Output the (X, Y) coordinate of the center of the cell containing the given text.  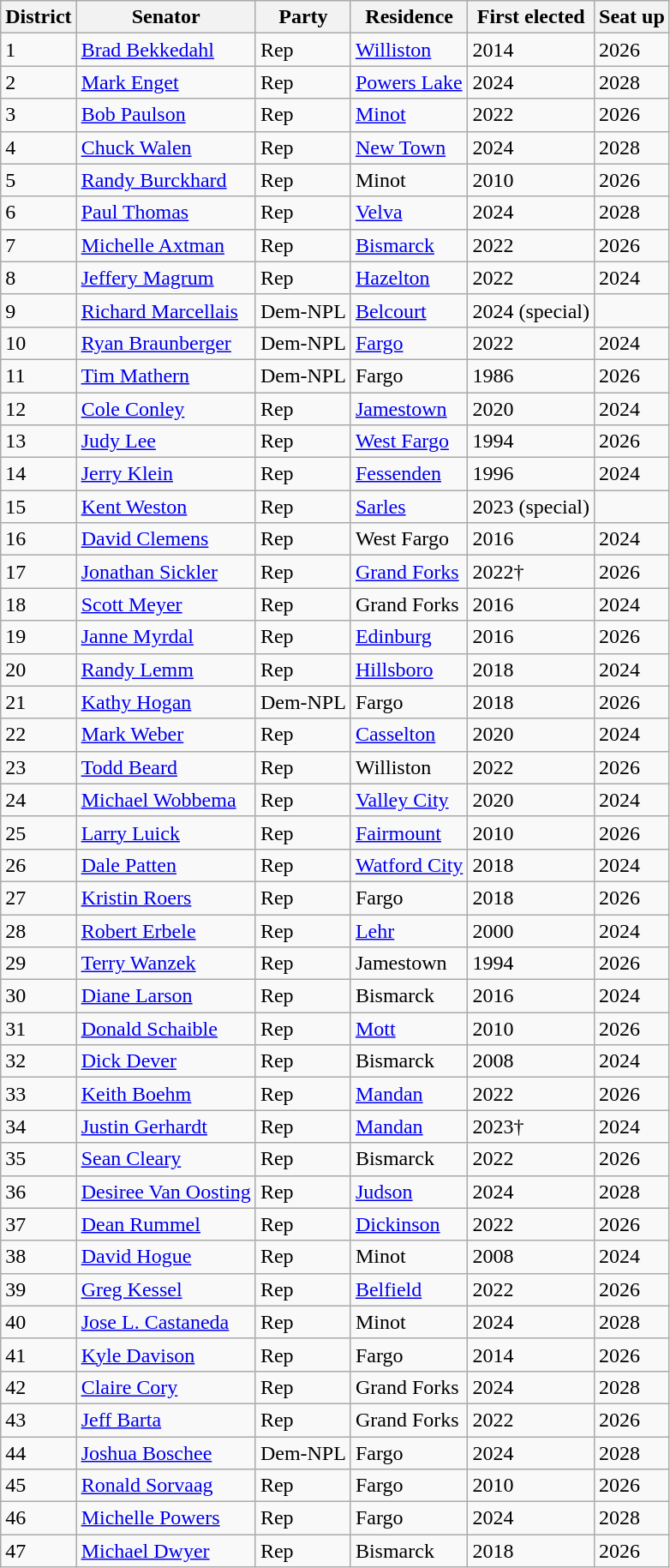
Jose L. Castaneda (166, 1322)
Dean Rummel (166, 1224)
35 (39, 1159)
David Clemens (166, 539)
36 (39, 1192)
10 (39, 343)
2000 (531, 930)
Powers Lake (409, 82)
Kent Weston (166, 507)
Judy Lee (166, 442)
Terry Wanzek (166, 964)
Mark Weber (166, 735)
18 (39, 604)
26 (39, 865)
28 (39, 930)
46 (39, 1518)
David Hogue (166, 1257)
2023† (531, 1126)
Robert Erbele (166, 930)
Judson (409, 1192)
Valley City (409, 800)
Dickinson (409, 1224)
Sean Cleary (166, 1159)
Jeff Barta (166, 1420)
14 (39, 474)
40 (39, 1322)
New Town (409, 147)
Edinburg (409, 637)
1996 (531, 474)
15 (39, 507)
37 (39, 1224)
Donald Schaible (166, 1029)
Kristin Roers (166, 898)
Keith Boehm (166, 1094)
Party (303, 17)
Brad Bekkedahl (166, 50)
29 (39, 964)
Todd Beard (166, 767)
2024 (special) (531, 310)
41 (39, 1355)
Chuck Walen (166, 147)
Fairmount (409, 832)
7 (39, 245)
Richard Marcellais (166, 310)
12 (39, 409)
22 (39, 735)
2022† (531, 572)
Diane Larson (166, 996)
Mark Enget (166, 82)
1 (39, 50)
Watford City (409, 865)
20 (39, 670)
Belfield (409, 1289)
42 (39, 1387)
First elected (531, 17)
Cole Conley (166, 409)
13 (39, 442)
3 (39, 115)
Sarles (409, 507)
Jeffery Magrum (166, 278)
27 (39, 898)
39 (39, 1289)
Kathy Hogan (166, 702)
Joshua Boschee (166, 1453)
Residence (409, 17)
9 (39, 310)
2023 (special) (531, 507)
Dale Patten (166, 865)
Randy Burckhard (166, 180)
8 (39, 278)
44 (39, 1453)
17 (39, 572)
19 (39, 637)
Tim Mathern (166, 375)
Kyle Davison (166, 1355)
5 (39, 180)
30 (39, 996)
24 (39, 800)
Mott (409, 1029)
Lehr (409, 930)
Bob Paulson (166, 115)
Michael Dwyer (166, 1551)
Claire Cory (166, 1387)
Seat up (632, 17)
Greg Kessel (166, 1289)
23 (39, 767)
Hazelton (409, 278)
District (39, 17)
16 (39, 539)
38 (39, 1257)
Ryan Braunberger (166, 343)
Randy Lemm (166, 670)
Desiree Van Oosting (166, 1192)
1986 (531, 375)
Scott Meyer (166, 604)
Dick Dever (166, 1061)
4 (39, 147)
34 (39, 1126)
47 (39, 1551)
Paul Thomas (166, 213)
Justin Gerhardt (166, 1126)
Belcourt (409, 310)
Jerry Klein (166, 474)
43 (39, 1420)
Casselton (409, 735)
Ronald Sorvaag (166, 1486)
25 (39, 832)
32 (39, 1061)
Michelle Axtman (166, 245)
Hillsboro (409, 670)
Senator (166, 17)
Janne Myrdal (166, 637)
Fessenden (409, 474)
33 (39, 1094)
Michael Wobbema (166, 800)
Larry Luick (166, 832)
Michelle Powers (166, 1518)
6 (39, 213)
45 (39, 1486)
11 (39, 375)
Velva (409, 213)
21 (39, 702)
2 (39, 82)
Jonathan Sickler (166, 572)
31 (39, 1029)
